Output the [X, Y] coordinate of the center of the cell containing the given text.  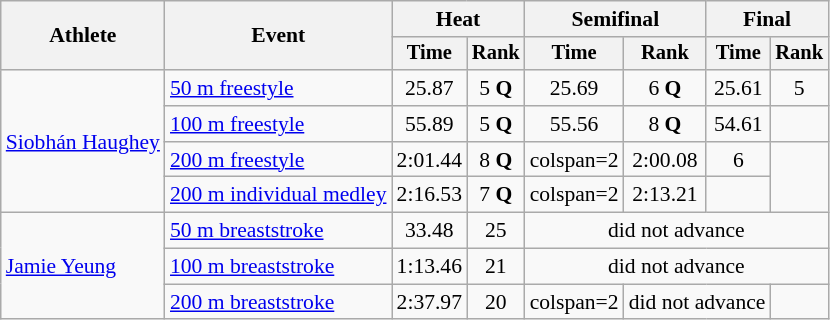
33.48 [430, 231]
2:37.97 [430, 302]
2:16.53 [430, 195]
Siobhán Haughey [83, 141]
Athlete [83, 36]
Jamie Yeung [83, 266]
200 m breaststroke [278, 302]
21 [496, 267]
25.69 [574, 88]
6 [738, 160]
55.56 [574, 124]
Heat [458, 19]
2:00.08 [666, 160]
25.87 [430, 88]
54.61 [738, 124]
55.89 [430, 124]
2:01.44 [430, 160]
5 [799, 88]
100 m freestyle [278, 124]
100 m breaststroke [278, 267]
200 m freestyle [278, 160]
Semifinal [616, 19]
2:13.21 [666, 195]
Event [278, 36]
Final [767, 19]
50 m breaststroke [278, 231]
50 m freestyle [278, 88]
200 m individual medley [278, 195]
6 Q [666, 88]
25 [496, 231]
1:13.46 [430, 267]
7 Q [496, 195]
20 [496, 302]
25.61 [738, 88]
